Detect which cell encompasses the target text, then output its (X, Y) center coordinate. 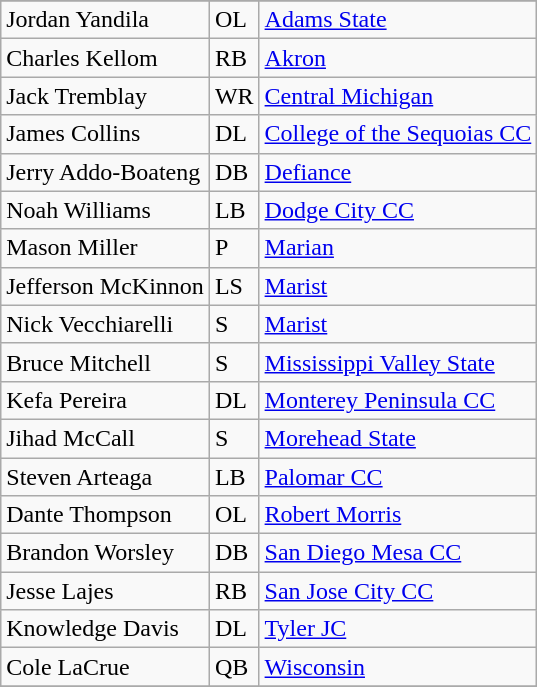
Jesse Lajes (106, 591)
Kefa Pereira (106, 400)
Cole LaCrue (106, 667)
Tyler JC (398, 629)
Dodge City CC (398, 210)
Wisconsin (398, 667)
Bruce Mitchell (106, 362)
Monterey Peninsula CC (398, 400)
Steven Arteaga (106, 477)
QB (234, 667)
Palomar CC (398, 477)
WR (234, 96)
Jordan Yandila (106, 20)
Jack Tremblay (106, 96)
Central Michigan (398, 96)
Brandon Worsley (106, 553)
San Diego Mesa CC (398, 553)
Jihad McCall (106, 438)
P (234, 248)
Marian (398, 248)
Mason Miller (106, 248)
Jerry Addo-Boateng (106, 172)
Mississippi Valley State (398, 362)
Charles Kellom (106, 58)
San Jose City CC (398, 591)
Dante Thompson (106, 515)
Akron (398, 58)
Morehead State (398, 438)
Knowledge Davis (106, 629)
College of the Sequoias CC (398, 134)
Robert Morris (398, 515)
Adams State (398, 20)
Noah Williams (106, 210)
Jefferson McKinnon (106, 286)
LS (234, 286)
Nick Vecchiarelli (106, 324)
Defiance (398, 172)
James Collins (106, 134)
